Scan for the cell matching the given text and deliver its [X, Y] coordinate at center. 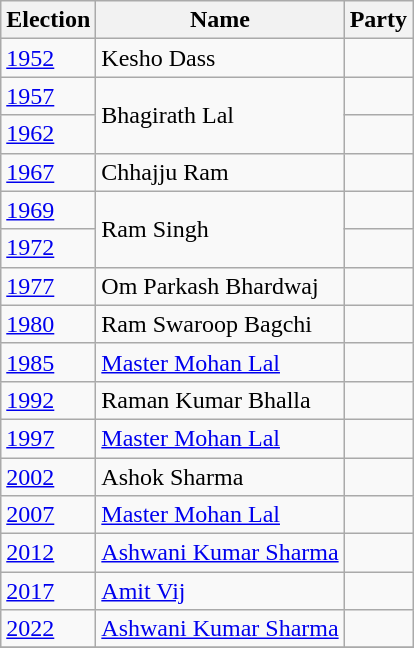
1962 [48, 134]
Amit Vij [220, 591]
1967 [48, 172]
Ashok Sharma [220, 477]
1972 [48, 248]
Election [48, 20]
1985 [48, 362]
2022 [48, 629]
Om Parkash Bhardwaj [220, 286]
1977 [48, 286]
2002 [48, 477]
Chhajju Ram [220, 172]
1957 [48, 96]
Raman Kumar Bhalla [220, 400]
1980 [48, 324]
1997 [48, 438]
1969 [48, 210]
Party [378, 20]
Name [220, 20]
Ram Swaroop Bagchi [220, 324]
2012 [48, 553]
Kesho Dass [220, 58]
Ram Singh [220, 229]
1952 [48, 58]
1992 [48, 400]
Bhagirath Lal [220, 115]
2017 [48, 591]
2007 [48, 515]
